From the cell containing the given text, extract its center point as [x, y] coordinate. 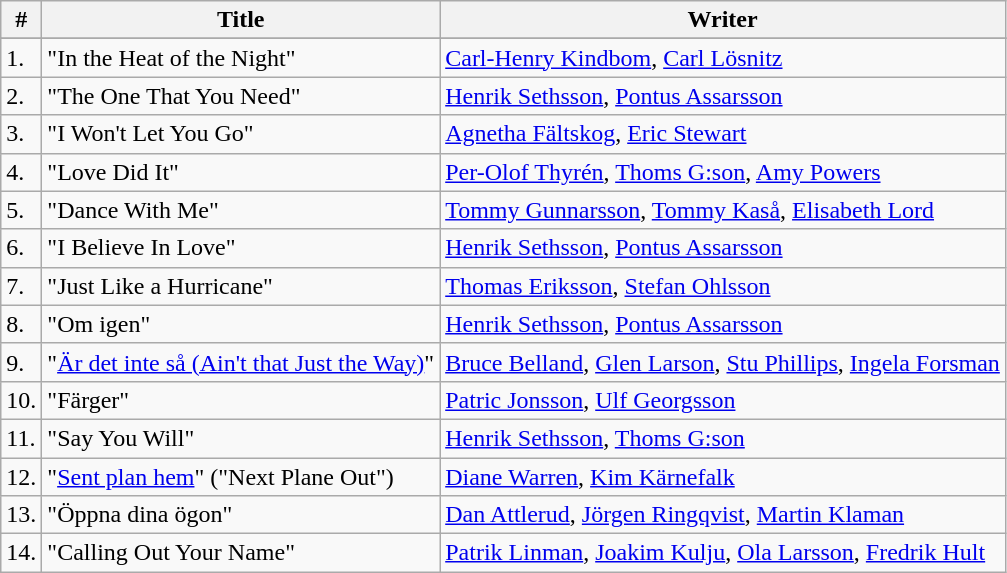
"Om igen" [241, 324]
12. [22, 477]
Dan Attlerud, Jörgen Ringqvist, Martin Klaman [723, 515]
Bruce Belland, Glen Larson, Stu Phillips, Ingela Forsman [723, 362]
Carl-Henry Kindbom, Carl Lösnitz [723, 58]
Tommy Gunnarsson, Tommy Kaså, Elisabeth Lord [723, 210]
Diane Warren, Kim Kärnefalk [723, 477]
"Love Did It" [241, 172]
"Sent plan hem" ("Next Plane Out") [241, 477]
"Öppna dina ögon" [241, 515]
10. [22, 400]
13. [22, 515]
"I Won't Let You Go" [241, 134]
3. [22, 134]
Agnetha Fältskog, Eric Stewart [723, 134]
"The One That You Need" [241, 96]
5. [22, 210]
Thomas Eriksson, Stefan Ohlsson [723, 286]
8. [22, 324]
Patric Jonsson, Ulf Georgsson [723, 400]
"I Believe In Love" [241, 248]
"Dance With Me" [241, 210]
6. [22, 248]
14. [22, 553]
"In the Heat of the Night" [241, 58]
"Färger" [241, 400]
Henrik Sethsson, Thoms G:son [723, 438]
Per-Olof Thyrén, Thoms G:son, Amy Powers [723, 172]
"Calling Out Your Name" [241, 553]
"Är det inte så (Ain't that Just the Way)" [241, 362]
Title [241, 20]
2. [22, 96]
"Say You Will" [241, 438]
Writer [723, 20]
1. [22, 58]
7. [22, 286]
"Just Like a Hurricane" [241, 286]
4. [22, 172]
9. [22, 362]
Patrik Linman, Joakim Kulju, Ola Larsson, Fredrik Hult [723, 553]
11. [22, 438]
# [22, 20]
